Locate the cell with the specified text and output its [X, Y] center coordinate. 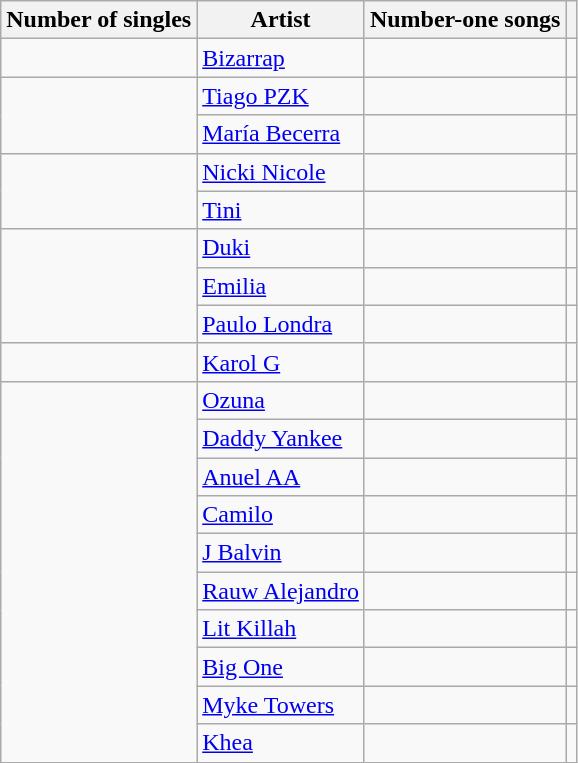
Duki [281, 248]
María Becerra [281, 134]
Big One [281, 667]
Karol G [281, 362]
Camilo [281, 515]
Emilia [281, 286]
Number of singles [99, 20]
Daddy Yankee [281, 438]
Artist [281, 20]
Lit Killah [281, 629]
Rauw Alejandro [281, 591]
J Balvin [281, 553]
Tini [281, 210]
Anuel AA [281, 477]
Myke Towers [281, 705]
Nicki Nicole [281, 172]
Tiago PZK [281, 96]
Khea [281, 743]
Bizarrap [281, 58]
Ozuna [281, 400]
Paulo Londra [281, 324]
Number-one songs [465, 20]
